Locate the cell with the specified text and output its [x, y] center coordinate. 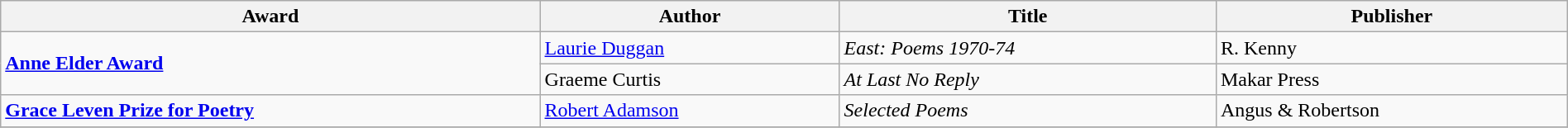
Graeme Curtis [690, 79]
Grace Leven Prize for Poetry [270, 111]
Selected Poems [1027, 111]
Makar Press [1391, 79]
Robert Adamson [690, 111]
Author [690, 17]
Angus & Robertson [1391, 111]
R. Kenny [1391, 48]
Title [1027, 17]
Award [270, 17]
East: Poems 1970-74 [1027, 48]
At Last No Reply [1027, 79]
Laurie Duggan [690, 48]
Publisher [1391, 17]
Anne Elder Award [270, 64]
